Provide the [x, y] coordinate of the cell's center where the given text is located.  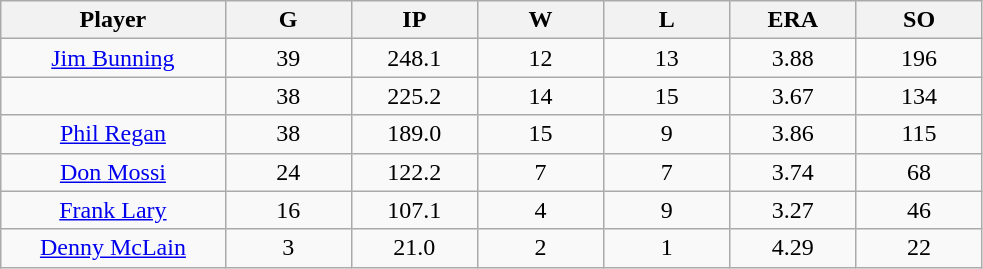
3.86 [793, 134]
Jim Bunning [113, 58]
3.88 [793, 58]
3.67 [793, 96]
W [540, 20]
24 [288, 172]
IP [414, 20]
68 [919, 172]
115 [919, 134]
ERA [793, 20]
Phil Regan [113, 134]
3.74 [793, 172]
14 [540, 96]
12 [540, 58]
225.2 [414, 96]
134 [919, 96]
46 [919, 210]
4 [540, 210]
22 [919, 248]
107.1 [414, 210]
196 [919, 58]
21.0 [414, 248]
13 [667, 58]
Don Mossi [113, 172]
16 [288, 210]
SO [919, 20]
39 [288, 58]
L [667, 20]
122.2 [414, 172]
Frank Lary [113, 210]
G [288, 20]
Denny McLain [113, 248]
248.1 [414, 58]
189.0 [414, 134]
2 [540, 248]
Player [113, 20]
4.29 [793, 248]
3.27 [793, 210]
1 [667, 248]
3 [288, 248]
